Find where the given text appears and provide that cell's center as (x, y) coordinate. 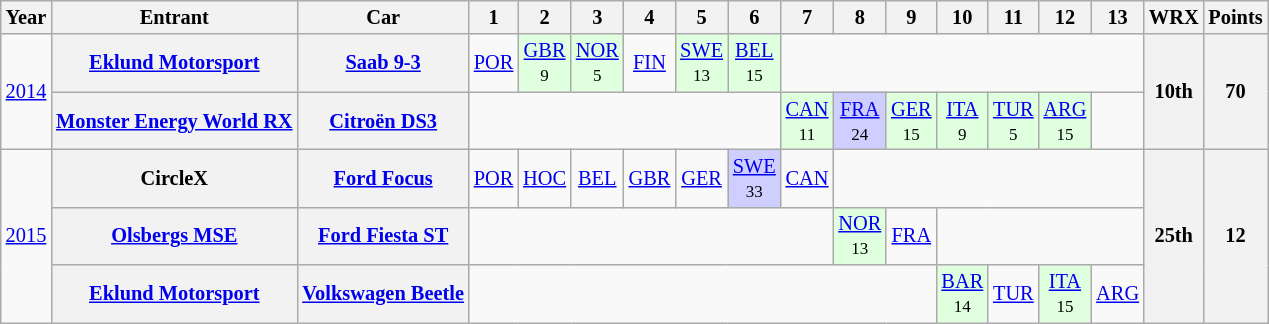
11 (1013, 17)
4 (650, 17)
FIN (650, 63)
3 (598, 17)
Citroën DS3 (382, 121)
Saab 9-3 (382, 63)
GBR (650, 178)
13 (1118, 17)
NOR5 (598, 63)
Olsbergs MSE (174, 236)
FRA24 (860, 121)
SWE33 (754, 178)
ITA9 (963, 121)
GBR9 (544, 63)
1 (494, 17)
7 (808, 17)
Year (26, 17)
GER15 (911, 121)
Monster Energy World RX (174, 121)
Entrant (174, 17)
ITA15 (1066, 294)
BAR14 (963, 294)
SWE13 (702, 63)
ARG15 (1066, 121)
TUR5 (1013, 121)
2014 (26, 92)
8 (860, 17)
2015 (26, 236)
25th (1174, 236)
ARG (1118, 294)
10th (1174, 92)
CAN11 (808, 121)
Points (1235, 17)
NOR13 (860, 236)
BEL (598, 178)
CAN (808, 178)
TUR (1013, 294)
CircleX (174, 178)
Car (382, 17)
9 (911, 17)
GER (702, 178)
Volkswagen Beetle (382, 294)
6 (754, 17)
WRX (1174, 17)
5 (702, 17)
Ford Focus (382, 178)
2 (544, 17)
Ford Fiesta ST (382, 236)
10 (963, 17)
FRA (911, 236)
BEL15 (754, 63)
70 (1235, 92)
HOC (544, 178)
